Capture the cell that displays the provided text and extract its (x, y) central coordinate. 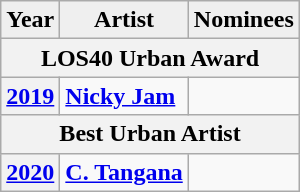
Best Urban Artist (150, 134)
LOS40 Urban Award (150, 58)
Nominees (244, 20)
Artist (124, 20)
2020 (30, 172)
Nicky Jam (124, 96)
C. Tangana (124, 172)
Year (30, 20)
2019 (30, 96)
